For the text-containing cell, return its midpoint in (X, Y) coordinate format. 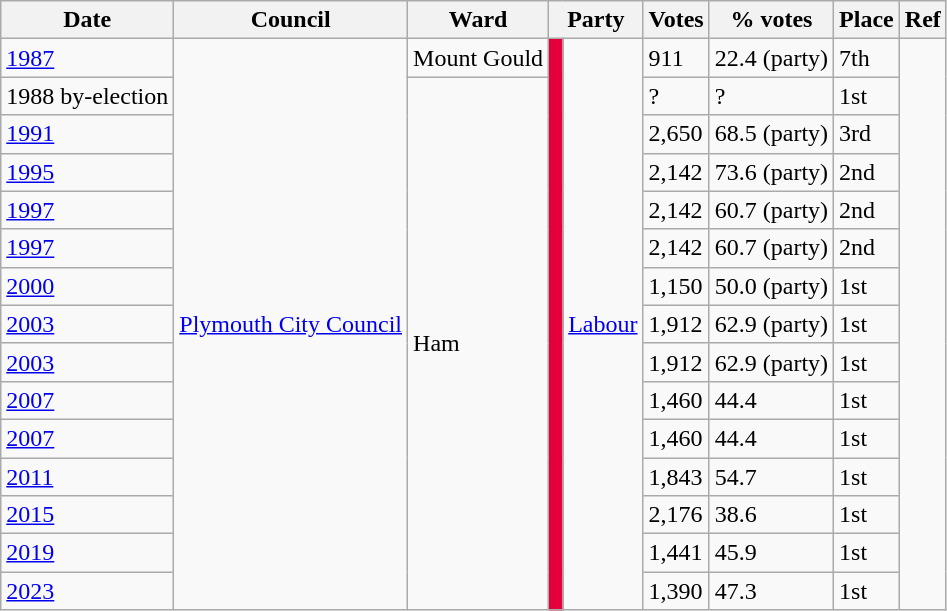
45.9 (771, 553)
Votes (676, 20)
911 (676, 58)
Ward (478, 20)
1,150 (676, 286)
22.4 (party) (771, 58)
Mount Gould (478, 58)
68.5 (party) (771, 134)
1,843 (676, 477)
50.0 (party) (771, 286)
1,390 (676, 591)
2019 (88, 553)
Labour (603, 324)
1988 by-election (88, 96)
Place (867, 20)
Plymouth City Council (291, 324)
7th (867, 58)
73.6 (party) (771, 172)
Party (596, 20)
38.6 (771, 515)
2023 (88, 591)
2000 (88, 286)
1987 (88, 58)
Council (291, 20)
3rd (867, 134)
Date (88, 20)
1991 (88, 134)
2,650 (676, 134)
54.7 (771, 477)
2,176 (676, 515)
47.3 (771, 591)
1,441 (676, 553)
% votes (771, 20)
2015 (88, 515)
1995 (88, 172)
2011 (88, 477)
Ref (922, 20)
Ham (478, 344)
